Find where the given text appears and provide that cell's center as [x, y] coordinate. 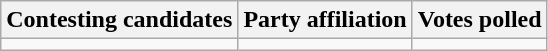
Party affiliation [325, 20]
Contesting candidates [120, 20]
Votes polled [480, 20]
